Output the (X, Y) coordinate of the center of the cell containing the given text.  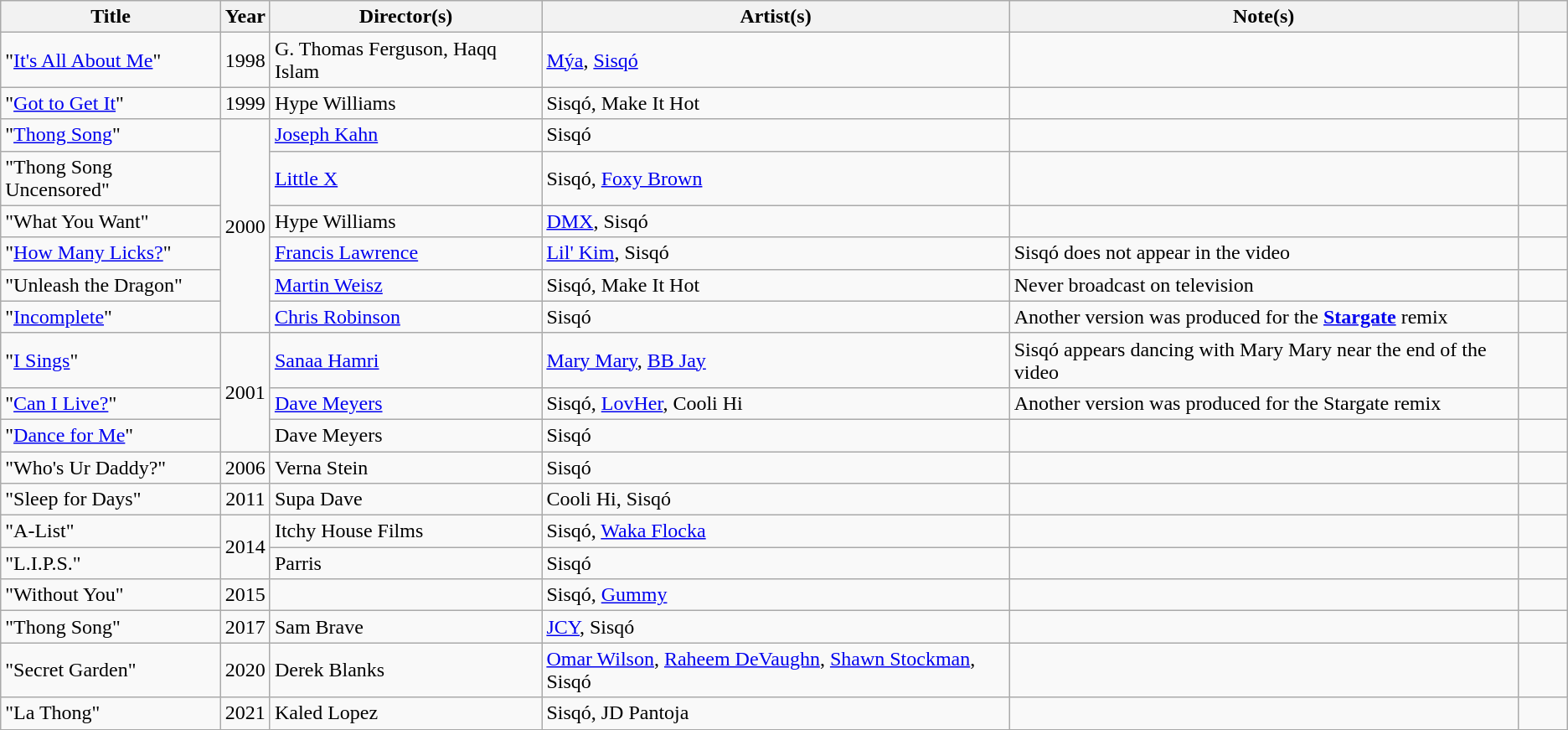
"L.I.P.S." (111, 563)
Chris Robinson (405, 317)
Omar Wilson, Raheem DeVaughn, Shawn Stockman, Sisqó (776, 670)
Year (245, 17)
Sisqó appears dancing with Mary Mary near the end of the video (1263, 360)
Parris (405, 563)
"Incomplete" (111, 317)
DMX, Sisqó (776, 221)
"La Thong" (111, 713)
Sisqó, Waka Flocka (776, 531)
"How Many Licks?" (111, 253)
Little X (405, 178)
1999 (245, 103)
"Sleep for Days" (111, 500)
G. Thomas Ferguson, Haqq Islam (405, 60)
Sanaa Hamri (405, 360)
"What You Want" (111, 221)
Director(s) (405, 17)
Sisqó, LovHer, Cooli Hi (776, 403)
"Dance for Me" (111, 435)
"Who's Ur Daddy?" (111, 467)
1998 (245, 60)
2015 (245, 595)
Martin Weisz (405, 285)
2017 (245, 627)
Artist(s) (776, 17)
"A-List" (111, 531)
Cooli Hi, Sisqó (776, 500)
2000 (245, 226)
Derek Blanks (405, 670)
Francis Lawrence (405, 253)
Lil' Kim, Sisqó (776, 253)
Sisqó, Foxy Brown (776, 178)
Note(s) (1263, 17)
Kaled Lopez (405, 713)
Sisqó, JD Pantoja (776, 713)
"I Sings" (111, 360)
Itchy House Films (405, 531)
Never broadcast on television (1263, 285)
"It's All About Me" (111, 60)
"Got to Get It" (111, 103)
Title (111, 17)
Mary Mary, BB Jay (776, 360)
Verna Stein (405, 467)
2021 (245, 713)
Sam Brave (405, 627)
2020 (245, 670)
Joseph Kahn (405, 135)
"Unleash the Dragon" (111, 285)
JCY, Sisqó (776, 627)
2001 (245, 392)
Sisqó, Gummy (776, 595)
Sisqó does not appear in the video (1263, 253)
"Thong Song Uncensored" (111, 178)
Mýa, Sisqó (776, 60)
"Secret Garden" (111, 670)
2011 (245, 500)
2014 (245, 547)
"Can I Live?" (111, 403)
Supa Dave (405, 500)
"Without You" (111, 595)
2006 (245, 467)
